Scan for the cell matching the given text and deliver its (X, Y) coordinate at center. 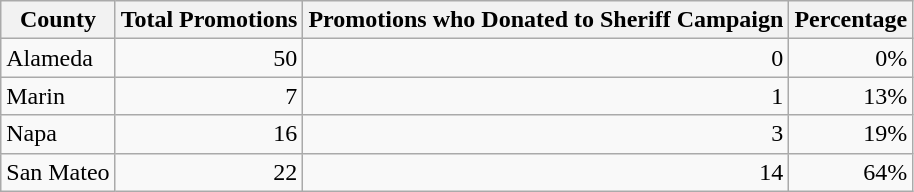
Napa (58, 134)
Alameda (58, 58)
Percentage (851, 20)
0% (851, 58)
14 (546, 172)
Total Promotions (209, 20)
3 (546, 134)
13% (851, 96)
0 (546, 58)
San Mateo (58, 172)
County (58, 20)
16 (209, 134)
19% (851, 134)
22 (209, 172)
7 (209, 96)
Promotions who Donated to Sheriff Campaign (546, 20)
1 (546, 96)
50 (209, 58)
64% (851, 172)
Marin (58, 96)
